Search for the cell housing the specified text and yield its [X, Y] center coordinate. 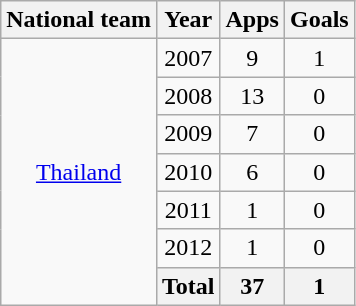
13 [252, 96]
Year [188, 20]
2007 [188, 58]
Apps [252, 20]
37 [252, 286]
Thailand [79, 172]
6 [252, 172]
Total [188, 286]
2009 [188, 134]
2010 [188, 172]
Goals [319, 20]
7 [252, 134]
9 [252, 58]
2008 [188, 96]
2011 [188, 210]
2012 [188, 248]
National team [79, 20]
